Locate the cell with the specified text and output its [X, Y] center coordinate. 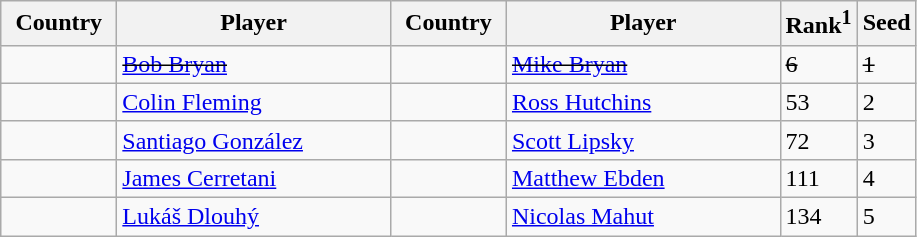
Matthew Ebden [643, 178]
134 [818, 217]
5 [886, 217]
James Cerretani [254, 178]
111 [818, 178]
Santiago González [254, 140]
Ross Hutchins [643, 102]
Nicolas Mahut [643, 217]
1 [886, 64]
3 [886, 140]
Lukáš Dlouhý [254, 217]
6 [818, 64]
4 [886, 178]
Scott Lipsky [643, 140]
2 [886, 102]
Rank1 [818, 24]
Seed [886, 24]
53 [818, 102]
72 [818, 140]
Bob Bryan [254, 64]
Mike Bryan [643, 64]
Colin Fleming [254, 102]
